Pinpoint the cell where the given text exists, returning its (X, Y) midpoint coordinate. 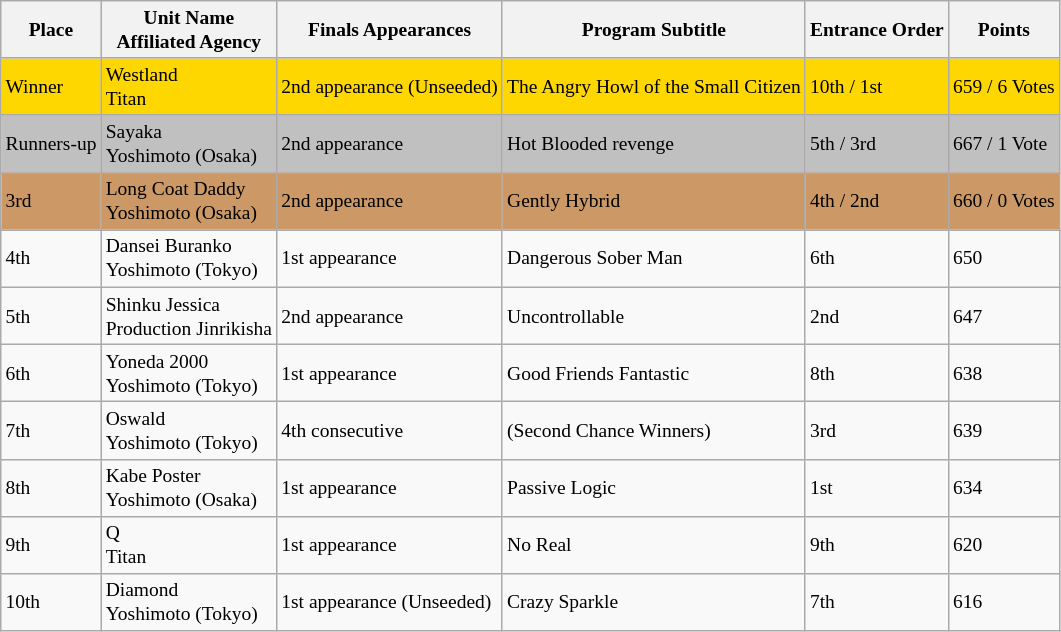
Passive Logic (654, 488)
4th (51, 258)
10th (51, 602)
634 (1004, 488)
Good Friends Fantastic (654, 372)
639 (1004, 430)
Program Subtitle (654, 30)
Unit NameAffiliated Agency (189, 30)
Dansei BurankoYoshimoto (Tokyo) (189, 258)
The Angry Howl of the Small Citizen (654, 86)
2nd appearance (Unseeded) (390, 86)
DiamondYoshimoto (Tokyo) (189, 602)
647 (1004, 316)
659 / 6 Votes (1004, 86)
4th / 2nd (876, 202)
Place (51, 30)
(Second Chance Winners) (654, 430)
WestlandTitan (189, 86)
2nd (876, 316)
Shinku JessicaProduction Jinrikisha (189, 316)
1st (876, 488)
667 / 1 Vote (1004, 144)
1st appearance (Unseeded) (390, 602)
616 (1004, 602)
Runners-up (51, 144)
Dangerous Sober Man (654, 258)
5th (51, 316)
Entrance Order (876, 30)
Winner (51, 86)
638 (1004, 372)
Kabe PosterYoshimoto (Osaka) (189, 488)
650 (1004, 258)
QTitan (189, 544)
5th / 3rd (876, 144)
Crazy Sparkle (654, 602)
4th consecutive (390, 430)
10th / 1st (876, 86)
Points (1004, 30)
OswaldYoshimoto (Tokyo) (189, 430)
No Real (654, 544)
Yoneda 2000Yoshimoto (Tokyo) (189, 372)
620 (1004, 544)
Gently Hybrid (654, 202)
SayakaYoshimoto (Osaka) (189, 144)
Hot Blooded revenge (654, 144)
Long Coat DaddyYoshimoto (Osaka) (189, 202)
660 / 0 Votes (1004, 202)
Finals Appearances (390, 30)
Uncontrollable (654, 316)
